Provide the [X, Y] coordinate of the cell's center where the given text is located.  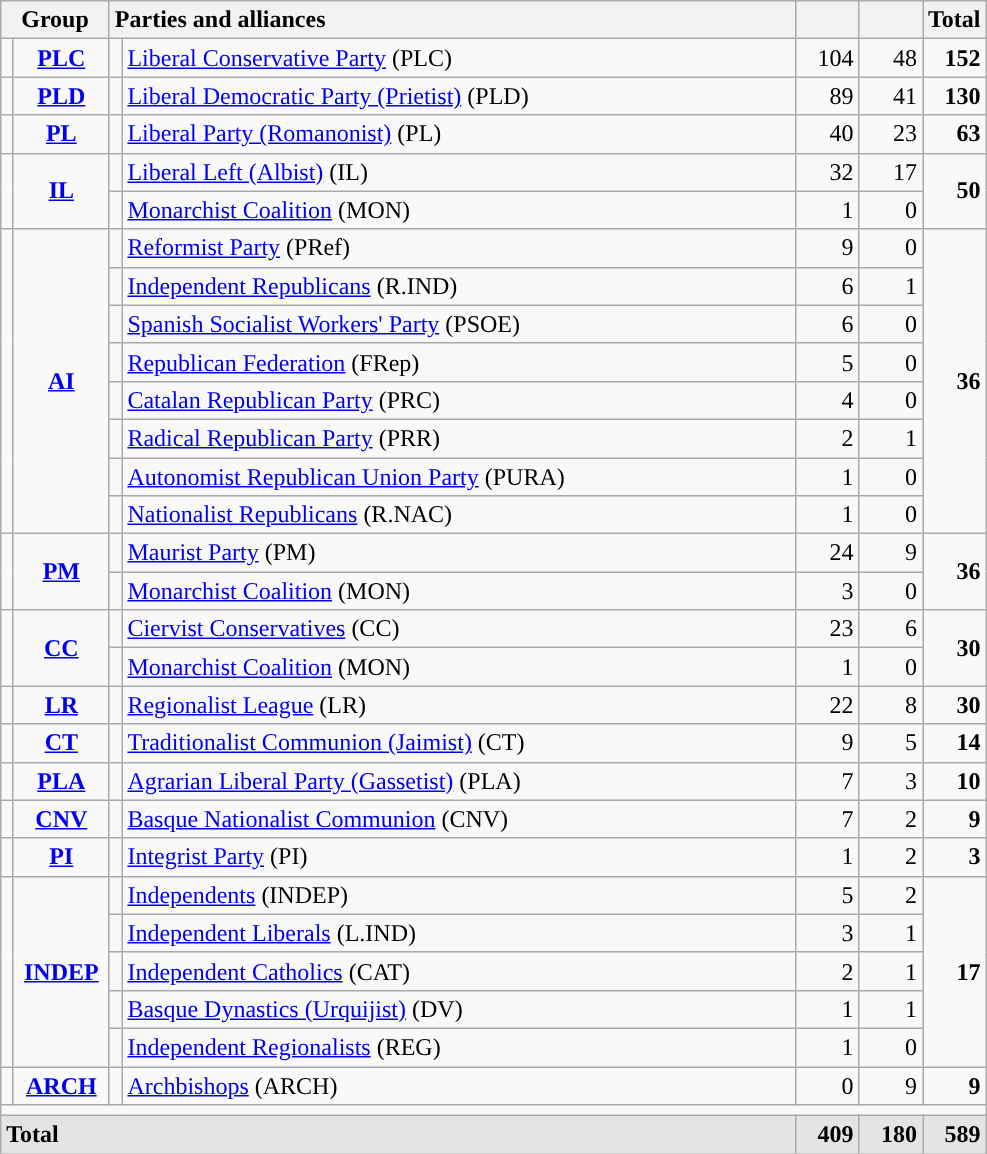
Liberal Party (Romanonist) (PL) [459, 134]
152 [954, 58]
48 [891, 58]
Independent Catholics (CAT) [459, 971]
Basque Nationalist Communion (CNV) [459, 819]
14 [954, 743]
40 [827, 134]
ARCH [61, 1085]
104 [827, 58]
Traditionalist Communion (Jaimist) (CT) [459, 743]
8 [891, 705]
CT [61, 743]
89 [827, 96]
Liberal Conservative Party (PLC) [459, 58]
Ciervist Conservatives (CC) [459, 629]
Autonomist Republican Union Party (PURA) [459, 477]
Catalan Republican Party (PRC) [459, 400]
PI [61, 857]
IL [61, 191]
Independent Regionalists (REG) [459, 1047]
LR [61, 705]
Parties and alliances [452, 20]
PLC [61, 58]
Nationalist Republicans (R.NAC) [459, 515]
50 [954, 191]
130 [954, 96]
Group [56, 20]
INDEP [61, 971]
32 [827, 172]
Radical Republican Party (PRR) [459, 438]
CNV [61, 819]
Reformist Party (PRef) [459, 248]
24 [827, 553]
63 [954, 134]
Archbishops (ARCH) [459, 1085]
Independent Liberals (L.IND) [459, 933]
Independents (INDEP) [459, 895]
Spanish Socialist Workers' Party (PSOE) [459, 324]
41 [891, 96]
PL [61, 134]
4 [827, 400]
PM [61, 572]
PLA [61, 781]
180 [891, 1135]
589 [954, 1135]
Independent Republicans (R.IND) [459, 286]
22 [827, 705]
Liberal Left (Albist) (IL) [459, 172]
AI [61, 381]
409 [827, 1135]
10 [954, 781]
Integrist Party (PI) [459, 857]
Agrarian Liberal Party (Gassetist) (PLA) [459, 781]
Liberal Democratic Party (Prietist) (PLD) [459, 96]
Maurist Party (PM) [459, 553]
Basque Dynastics (Urquijist) (DV) [459, 1009]
PLD [61, 96]
CC [61, 648]
Republican Federation (FRep) [459, 362]
Regionalist League (LR) [459, 705]
